Find where the given text appears and provide that cell's center as [x, y] coordinate. 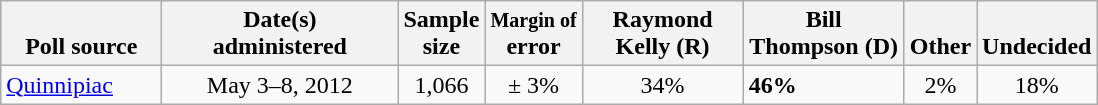
1,066 [442, 85]
± 3% [534, 85]
Date(s)administered [280, 34]
18% [1037, 85]
Poll source [82, 34]
RaymondKelly (R) [662, 34]
34% [662, 85]
Undecided [1037, 34]
2% [940, 85]
BillThompson (D) [824, 34]
Samplesize [442, 34]
46% [824, 85]
Other [940, 34]
Margin oferror [534, 34]
May 3–8, 2012 [280, 85]
Quinnipiac [82, 85]
